Capture the cell that displays the provided text and extract its [x, y] central coordinate. 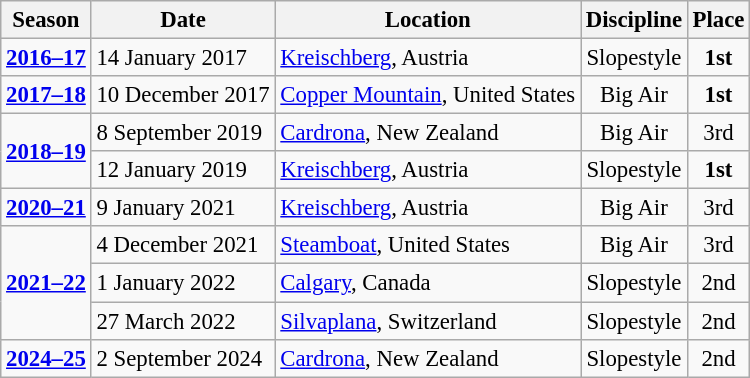
10 December 2017 [183, 95]
14 January 2017 [183, 58]
2 September 2024 [183, 358]
Discipline [634, 20]
Steamboat, United States [428, 245]
12 January 2019 [183, 170]
8 September 2019 [183, 133]
2024–25 [46, 358]
2017–18 [46, 95]
Copper Mountain, United States [428, 95]
2018–19 [46, 152]
Location [428, 20]
9 January 2021 [183, 208]
4 December 2021 [183, 245]
Date [183, 20]
2021–22 [46, 282]
2020–21 [46, 208]
1 January 2022 [183, 283]
2016–17 [46, 58]
Place [718, 20]
Silvaplana, Switzerland [428, 321]
Season [46, 20]
27 March 2022 [183, 321]
Calgary, Canada [428, 283]
